Output the [x, y] coordinate of the center of the cell containing the given text.  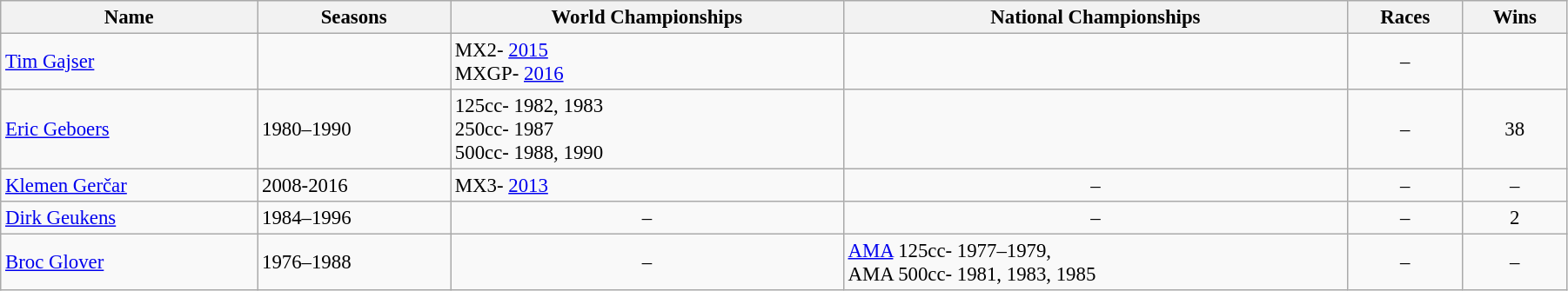
Eric Geboers [129, 129]
Tim Gajser [129, 63]
Races [1405, 17]
National Championships [1095, 17]
Klemen Gerčar [129, 186]
125cc- 1982, 1983250cc- 1987500cc- 1988, 1990 [647, 129]
38 [1514, 129]
MX3- 2013 [647, 186]
MX2- 2015MXGP- 2016 [647, 63]
2008-2016 [354, 186]
Name [129, 17]
Dirk Geukens [129, 218]
1984–1996 [354, 218]
AMA 125cc- 1977–1979,AMA 500cc- 1981, 1983, 1985 [1095, 262]
1976–1988 [354, 262]
Broc Glover [129, 262]
Seasons [354, 17]
1980–1990 [354, 129]
Wins [1514, 17]
2 [1514, 218]
World Championships [647, 17]
